Provide the [X, Y] coordinate of the cell's center where the given text is located.  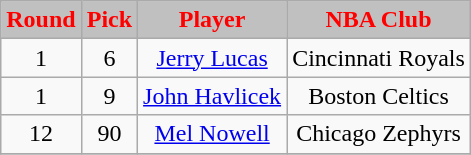
Round [41, 20]
12 [41, 134]
Pick [109, 20]
John Havlicek [212, 96]
Boston Celtics [379, 96]
Chicago Zephyrs [379, 134]
Player [212, 20]
Jerry Lucas [212, 58]
Mel Nowell [212, 134]
Cincinnati Royals [379, 58]
90 [109, 134]
NBA Club [379, 20]
9 [109, 96]
6 [109, 58]
